Extract the [x, y] coordinate from the center of the cell holding the provided text.  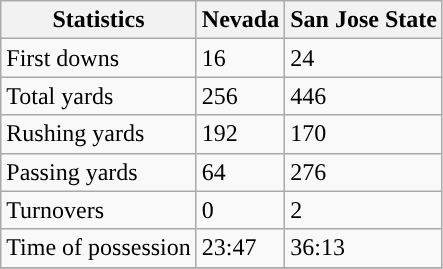
23:47 [240, 248]
24 [364, 58]
64 [240, 172]
Time of possession [99, 248]
170 [364, 134]
Total yards [99, 96]
36:13 [364, 248]
276 [364, 172]
16 [240, 58]
446 [364, 96]
2 [364, 210]
Nevada [240, 20]
Passing yards [99, 172]
192 [240, 134]
0 [240, 210]
San Jose State [364, 20]
256 [240, 96]
Rushing yards [99, 134]
Turnovers [99, 210]
First downs [99, 58]
Statistics [99, 20]
